Extract the [x, y] coordinate from the center of the cell holding the provided text.  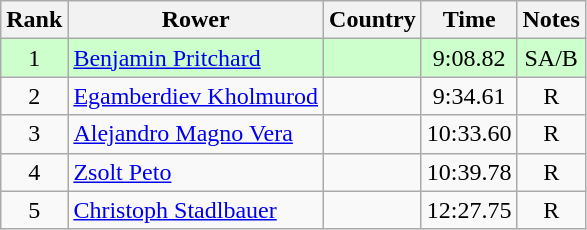
Rower [196, 20]
Rank [34, 20]
3 [34, 134]
Christoph Stadlbauer [196, 210]
Notes [551, 20]
SA/B [551, 58]
Country [373, 20]
Alejandro Magno Vera [196, 134]
12:27.75 [469, 210]
5 [34, 210]
1 [34, 58]
Egamberdiev Kholmurod [196, 96]
10:33.60 [469, 134]
10:39.78 [469, 172]
2 [34, 96]
9:08.82 [469, 58]
4 [34, 172]
9:34.61 [469, 96]
Time [469, 20]
Zsolt Peto [196, 172]
Benjamin Pritchard [196, 58]
